Provide the (x, y) coordinate of the cell's center where the given text is located.  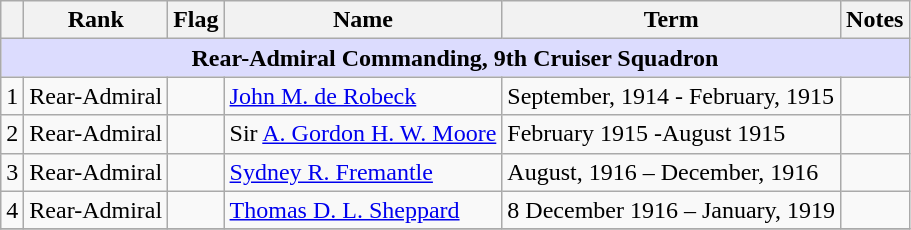
Flag (196, 20)
Thomas D. L. Sheppard (363, 210)
John M. de Robeck (363, 96)
Rank (96, 20)
Rear-Admiral Commanding, 9th Cruiser Squadron (455, 58)
Sydney R. Fremantle (363, 172)
September, 1914 - February, 1915 (672, 96)
August, 1916 – December, 1916 (672, 172)
2 (12, 134)
3 (12, 172)
February 1915 -August 1915 (672, 134)
4 (12, 210)
Name (363, 20)
Notes (875, 20)
1 (12, 96)
Sir A. Gordon H. W. Moore (363, 134)
8 December 1916 – January, 1919 (672, 210)
Term (672, 20)
